Identify which cell holds the provided text, then report its [X, Y] central coordinate. 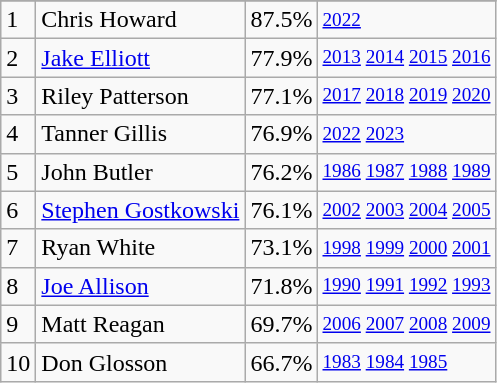
Chris Howard [140, 20]
8 [18, 286]
87.5% [282, 20]
Joe Allison [140, 286]
Ryan White [140, 248]
John Butler [140, 172]
71.8% [282, 286]
1998 1999 2000 2001 [406, 248]
1983 1984 1985 [406, 362]
2022 2023 [406, 134]
76.1% [282, 210]
1 [18, 20]
9 [18, 324]
77.1% [282, 96]
7 [18, 248]
2022 [406, 20]
1990 1991 1992 1993 [406, 286]
5 [18, 172]
Tanner Gillis [140, 134]
Matt Reagan [140, 324]
69.7% [282, 324]
76.2% [282, 172]
Riley Patterson [140, 96]
2017 2018 2019 2020 [406, 96]
Stephen Gostkowski [140, 210]
4 [18, 134]
2002 2003 2004 2005 [406, 210]
Jake Elliott [140, 58]
Don Glosson [140, 362]
73.1% [282, 248]
76.9% [282, 134]
2006 2007 2008 2009 [406, 324]
6 [18, 210]
1986 1987 1988 1989 [406, 172]
2013 2014 2015 2016 [406, 58]
66.7% [282, 362]
10 [18, 362]
3 [18, 96]
2 [18, 58]
77.9% [282, 58]
